Find where the given text appears and provide that cell's center as (X, Y) coordinate. 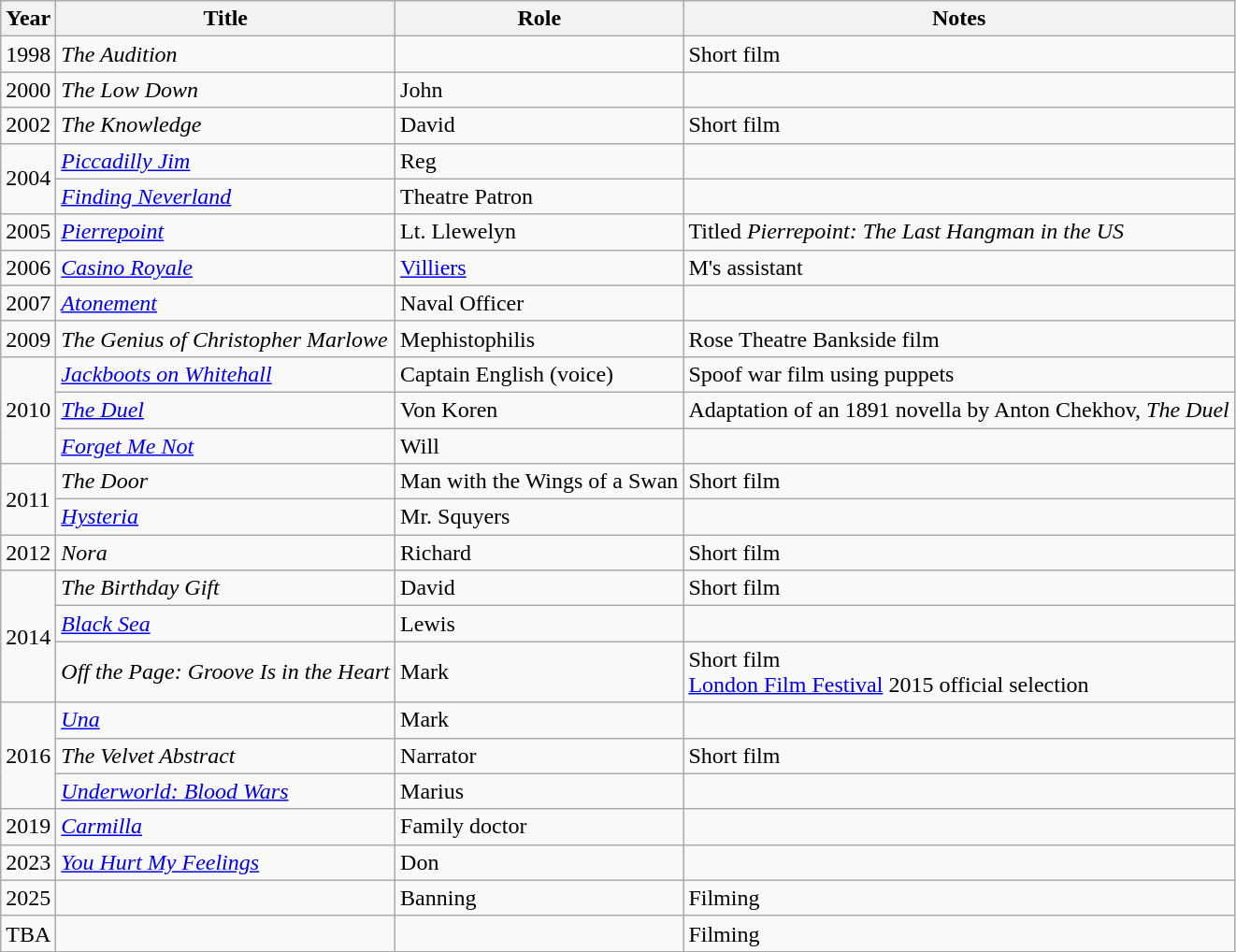
2006 (28, 267)
Mr. Squyers (539, 517)
Theatre Patron (539, 196)
2011 (28, 499)
The Birthday Gift (226, 588)
Von Koren (539, 410)
Banning (539, 898)
Carmilla (226, 827)
John (539, 90)
Off the Page: Groove Is in the Heart (226, 671)
The Door (226, 482)
Titled Pierrepoint: The Last Hangman in the US (959, 232)
Will (539, 446)
2025 (28, 898)
2009 (28, 339)
Title (226, 19)
Richard (539, 553)
Jackboots on Whitehall (226, 374)
Atonement (226, 303)
The Velvet Abstract (226, 756)
Casino Royale (226, 267)
2012 (28, 553)
2016 (28, 756)
Marius (539, 791)
M's assistant (959, 267)
Forget Me Not (226, 446)
The Duel (226, 410)
Mephistophilis (539, 339)
Rose Theatre Bankside film (959, 339)
The Knowledge (226, 125)
2007 (28, 303)
Reg (539, 161)
2010 (28, 410)
Short filmLondon Film Festival 2015 official selection (959, 671)
Don (539, 862)
You Hurt My Feelings (226, 862)
Man with the Wings of a Swan (539, 482)
Spoof war film using puppets (959, 374)
Villiers (539, 267)
Role (539, 19)
Finding Neverland (226, 196)
Lewis (539, 624)
2004 (28, 179)
Narrator (539, 756)
Black Sea (226, 624)
2005 (28, 232)
Lt. Llewelyn (539, 232)
2023 (28, 862)
Underworld: Blood Wars (226, 791)
The Audition (226, 54)
Captain English (voice) (539, 374)
Hysteria (226, 517)
Notes (959, 19)
Pierrepoint (226, 232)
Adaptation of an 1891 novella by Anton Chekhov, The Duel (959, 410)
The Low Down (226, 90)
2000 (28, 90)
TBA (28, 933)
Una (226, 720)
Family doctor (539, 827)
Piccadilly Jim (226, 161)
The Genius of Christopher Marlowe (226, 339)
Nora (226, 553)
Naval Officer (539, 303)
2002 (28, 125)
2014 (28, 636)
2019 (28, 827)
1998 (28, 54)
Year (28, 19)
